Locate the cell with the specified text and output its (x, y) center coordinate. 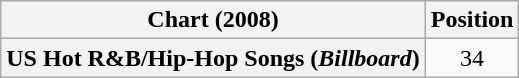
US Hot R&B/Hip-Hop Songs (Billboard) (213, 58)
34 (472, 58)
Position (472, 20)
Chart (2008) (213, 20)
